For the text-containing cell, return its midpoint in [X, Y] coordinate format. 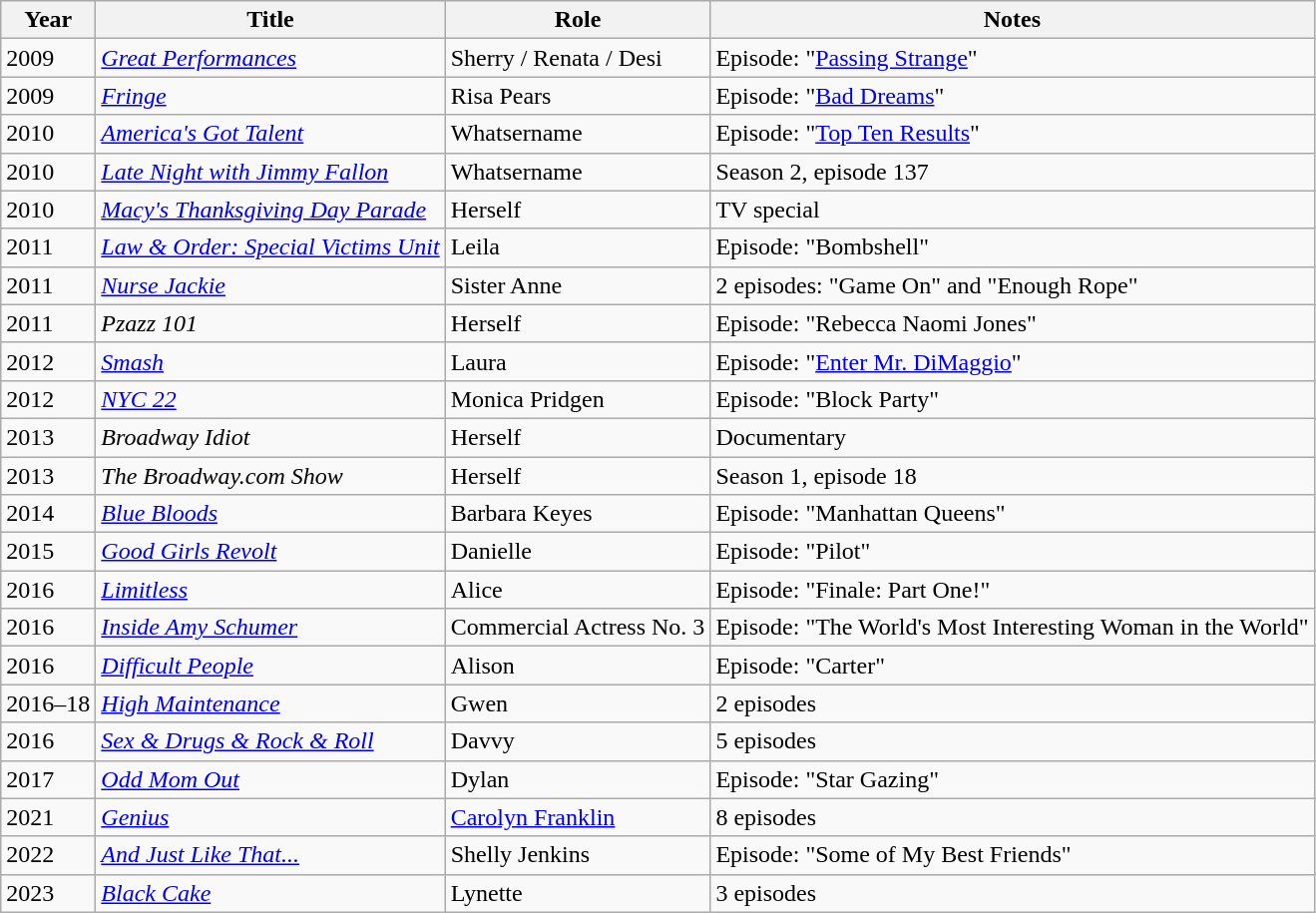
8 episodes [1012, 817]
2 episodes: "Game On" and "Enough Rope" [1012, 285]
Inside Amy Schumer [270, 628]
Title [270, 20]
Episode: "Bombshell" [1012, 247]
Barbara Keyes [578, 514]
Documentary [1012, 437]
Notes [1012, 20]
Odd Mom Out [270, 779]
Late Night with Jimmy Fallon [270, 172]
Macy's Thanksgiving Day Parade [270, 210]
NYC 22 [270, 399]
2022 [48, 855]
Sherry / Renata / Desi [578, 58]
Alison [578, 666]
Danielle [578, 552]
Role [578, 20]
Commercial Actress No. 3 [578, 628]
Episode: "Block Party" [1012, 399]
2021 [48, 817]
5 episodes [1012, 741]
High Maintenance [270, 703]
Genius [270, 817]
2014 [48, 514]
Episode: "Passing Strange" [1012, 58]
Episode: "Pilot" [1012, 552]
Episode: "Finale: Part One!" [1012, 590]
Leila [578, 247]
Dylan [578, 779]
2015 [48, 552]
2017 [48, 779]
Sister Anne [578, 285]
Sex & Drugs & Rock & Roll [270, 741]
Season 2, episode 137 [1012, 172]
Year [48, 20]
Blue Bloods [270, 514]
Smash [270, 361]
Nurse Jackie [270, 285]
Episode: "Manhattan Queens" [1012, 514]
Risa Pears [578, 96]
Pzazz 101 [270, 323]
Difficult People [270, 666]
Monica Pridgen [578, 399]
Lynette [578, 893]
Fringe [270, 96]
Episode: "Carter" [1012, 666]
America's Got Talent [270, 134]
The Broadway.com Show [270, 476]
Episode: "Top Ten Results" [1012, 134]
Laura [578, 361]
TV special [1012, 210]
Episode: "Star Gazing" [1012, 779]
Carolyn Franklin [578, 817]
Episode: "Bad Dreams" [1012, 96]
Alice [578, 590]
2016–18 [48, 703]
2023 [48, 893]
Gwen [578, 703]
Limitless [270, 590]
Broadway Idiot [270, 437]
Law & Order: Special Victims Unit [270, 247]
Episode: "The World's Most Interesting Woman in the World" [1012, 628]
Episode: "Rebecca Naomi Jones" [1012, 323]
Davvy [578, 741]
Good Girls Revolt [270, 552]
Great Performances [270, 58]
Episode: "Enter Mr. DiMaggio" [1012, 361]
And Just Like That... [270, 855]
Shelly Jenkins [578, 855]
2 episodes [1012, 703]
Black Cake [270, 893]
Season 1, episode 18 [1012, 476]
3 episodes [1012, 893]
Episode: "Some of My Best Friends" [1012, 855]
